Extract the [x, y] coordinate from the center of the cell holding the provided text.  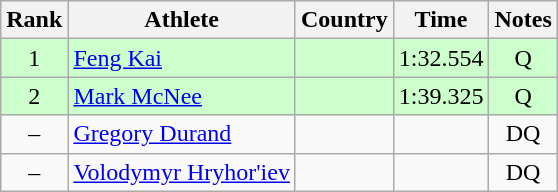
1 [34, 58]
Volodymyr Hryhor'iev [182, 172]
2 [34, 96]
Time [441, 20]
Athlete [182, 20]
Gregory Durand [182, 134]
1:32.554 [441, 58]
Feng Kai [182, 58]
Notes [523, 20]
1:39.325 [441, 96]
Country [344, 20]
Mark McNee [182, 96]
Rank [34, 20]
